Detect which cell encompasses the target text, then output its (x, y) center coordinate. 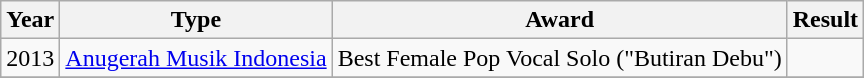
Type (196, 20)
Best Female Pop Vocal Solo ("Butiran Debu") (560, 58)
Year (30, 20)
Anugerah Musik Indonesia (196, 58)
Award (560, 20)
Result (825, 20)
2013 (30, 58)
